Pinpoint the cell where the given text exists, returning its [x, y] midpoint coordinate. 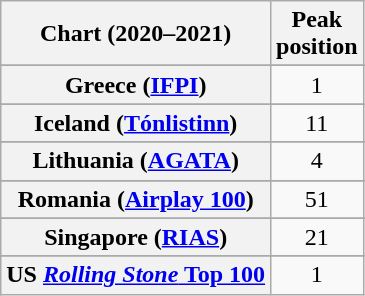
Lithuania (AGATA) [136, 161]
Romania (Airplay 100) [136, 199]
Singapore (RIAS) [136, 237]
51 [317, 199]
Greece (IFPI) [136, 85]
Peakposition [317, 34]
11 [317, 123]
US Rolling Stone Top 100 [136, 275]
4 [317, 161]
Iceland (Tónlistinn) [136, 123]
21 [317, 237]
Chart (2020–2021) [136, 34]
